Search for the cell housing the specified text and yield its [x, y] center coordinate. 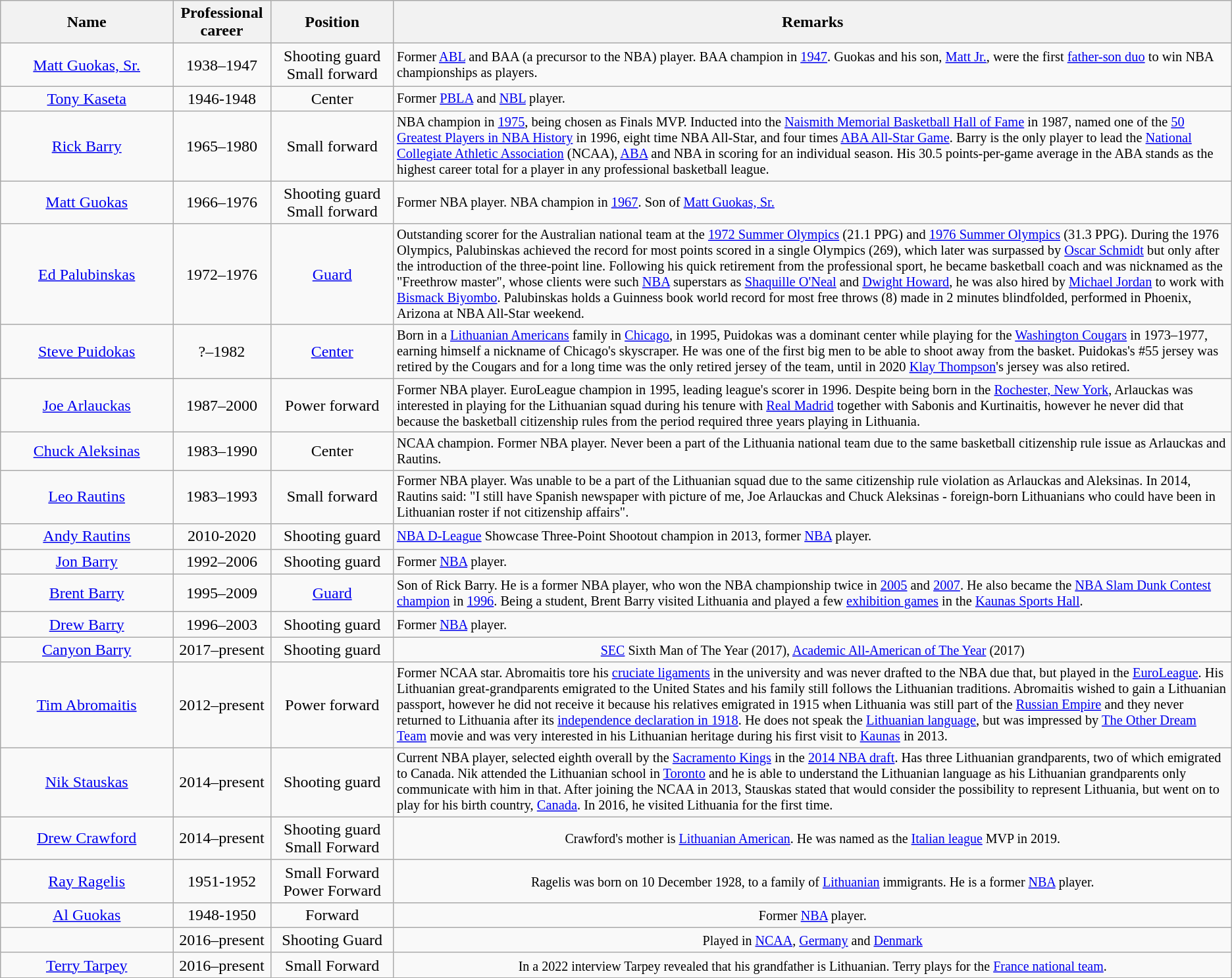
1992–2006 [222, 561]
Leo Rautins [87, 497]
Canyon Barry [87, 650]
Tim Abromaitis [87, 705]
1966–1976 [222, 203]
Drew Barry [87, 625]
Steve Puidokas [87, 351]
Joe Arlauckas [87, 405]
Shooting guardSmall Forward [332, 838]
1987–2000 [222, 405]
Professional career [222, 22]
Forward [332, 915]
1972–1976 [222, 274]
1983–1990 [222, 451]
Matt Guokas, Sr. [87, 64]
2010-2020 [222, 536]
Brent Barry [87, 593]
Terry Tarpey [87, 965]
1938–1947 [222, 64]
Andy Rautins [87, 536]
1965–1980 [222, 146]
Position [332, 22]
Former NBA player. NBA champion in 1967. Son of Matt Guokas, Sr. [812, 203]
Chuck Aleksinas [87, 451]
Remarks [812, 22]
NBA D-League Showcase Three-Point Shootout champion in 2013, former NBA player. [812, 536]
1983–1993 [222, 497]
Small Forward [332, 965]
Shooting Guard [332, 940]
Rick Barry [87, 146]
Drew Crawford [87, 838]
Crawford's mother is Lithuanian American. He was named as the Italian league MVP in 2019. [812, 838]
1946-1948 [222, 99]
?–1982 [222, 351]
Nik Stauskas [87, 783]
Played in NCAA, Germany and Denmark [812, 940]
Ed Palubinskas [87, 274]
Former PBLA and NBL player. [812, 99]
2017–present [222, 650]
Ray Ragelis [87, 881]
Al Guokas [87, 915]
In a 2022 interview Tarpey revealed that his grandfather is Lithuanian. Terry plays for the France national team. [812, 965]
1948-1950 [222, 915]
1995–2009 [222, 593]
SEC Sixth Man of The Year (2017), Academic All-American of The Year (2017) [812, 650]
Tony Kaseta [87, 99]
Name [87, 22]
Matt Guokas [87, 203]
1996–2003 [222, 625]
Jon Barry [87, 561]
2012–present [222, 705]
Small ForwardPower Forward [332, 881]
1951-1952 [222, 881]
Ragelis was born on 10 December 1928, to a family of Lithuanian immigrants. He is a former NBA player. [812, 881]
